Scan for the cell matching the given text and deliver its [X, Y] coordinate at center. 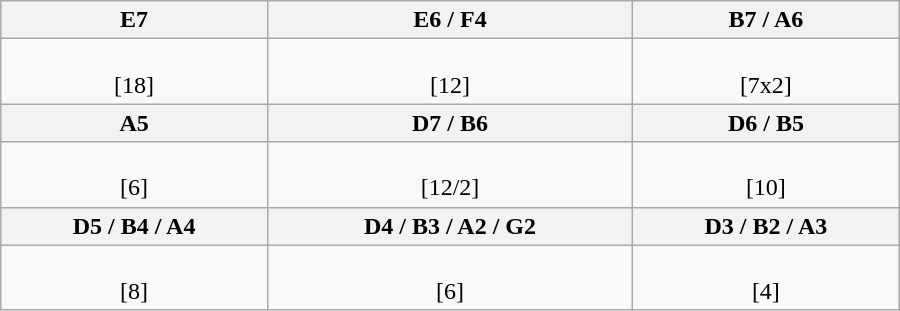
A5 [134, 123]
[8] [134, 278]
D4 / B3 / A2 / G2 [450, 226]
[12] [450, 72]
E6 / F4 [450, 20]
B7 / A6 [766, 20]
[7x2] [766, 72]
D3 / B2 / A3 [766, 226]
D5 / B4 / A4 [134, 226]
[4] [766, 278]
[18] [134, 72]
D7 / B6 [450, 123]
[12/2] [450, 174]
D6 / B5 [766, 123]
[10] [766, 174]
E7 [134, 20]
